Find where the given text appears and provide that cell's center as [X, Y] coordinate. 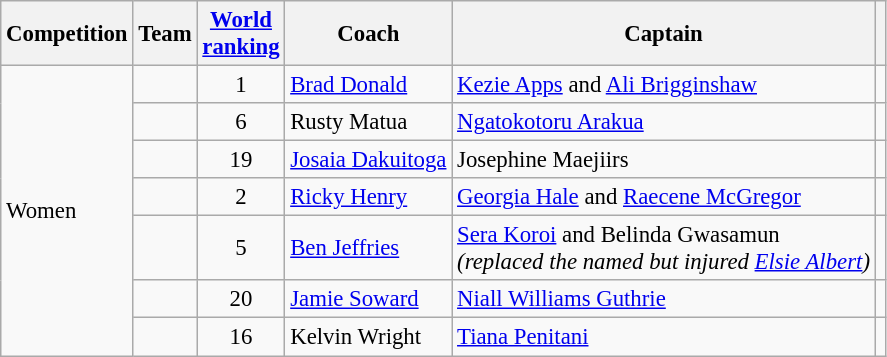
5 [241, 248]
Josephine Maejiirs [664, 160]
Women [67, 211]
Brad Donald [368, 85]
Ngatokotoru Arakua [664, 122]
Niall Williams Guthrie [664, 299]
Josaia Dakuitoga [368, 160]
Rusty Matua [368, 122]
Captain [664, 34]
Ben Jeffries [368, 248]
Sera Koroi and Belinda Gwasamun (replaced the named but injured Elsie Albert) [664, 248]
Kelvin Wright [368, 337]
Kezie Apps and Ali Brigginshaw [664, 85]
Georgia Hale and Raecene McGregor [664, 197]
2 [241, 197]
Jamie Soward [368, 299]
Worldranking [241, 34]
Coach [368, 34]
16 [241, 337]
Ricky Henry [368, 197]
Team [165, 34]
19 [241, 160]
6 [241, 122]
Competition [67, 34]
1 [241, 85]
Tiana Penitani [664, 337]
20 [241, 299]
